From the cell containing the given text, extract its center point as (x, y) coordinate. 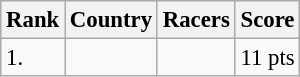
11 pts (268, 58)
Score (268, 20)
Rank (33, 20)
Racers (196, 20)
Country (112, 20)
1. (33, 58)
